Search for the cell housing the specified text and yield its (x, y) center coordinate. 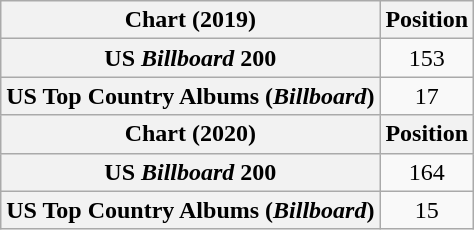
153 (427, 58)
Chart (2019) (190, 20)
17 (427, 96)
Chart (2020) (190, 134)
15 (427, 210)
164 (427, 172)
